For the text-containing cell, return its midpoint in (x, y) coordinate format. 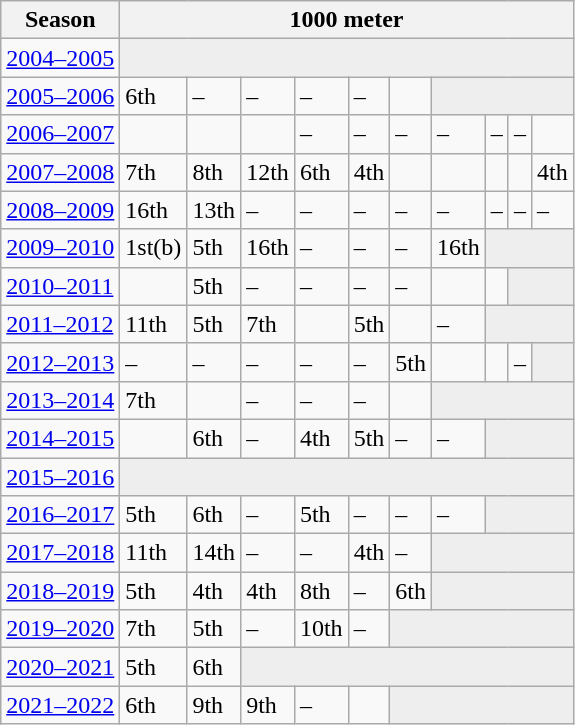
10th (321, 629)
2017–2018 (60, 553)
2019–2020 (60, 629)
2016–2017 (60, 515)
Season (60, 20)
2020–2021 (60, 667)
2008–2009 (60, 210)
1000 meter (346, 20)
2015–2016 (60, 477)
2006–2007 (60, 134)
2012–2013 (60, 362)
2005–2006 (60, 96)
1st(b) (154, 248)
2011–2012 (60, 324)
14th (214, 553)
12th (268, 172)
2014–2015 (60, 438)
2004–2005 (60, 58)
2009–2010 (60, 248)
2018–2019 (60, 591)
2013–2014 (60, 400)
2007–2008 (60, 172)
2010–2011 (60, 286)
2021–2022 (60, 705)
13th (214, 210)
